For the text-containing cell, return its midpoint in [X, Y] coordinate format. 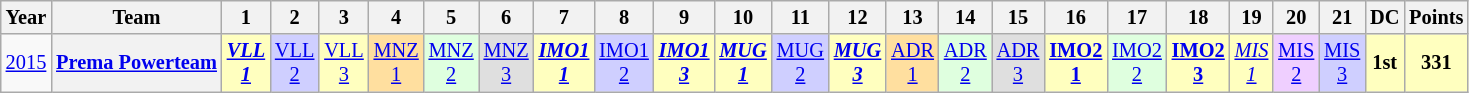
MNZ1 [396, 63]
MIS2 [1296, 63]
331 [1436, 63]
16 [1076, 17]
Points [1436, 17]
17 [1137, 17]
11 [800, 17]
MNZ2 [452, 63]
13 [912, 17]
VLL2 [294, 63]
3 [344, 17]
4 [396, 17]
12 [858, 17]
21 [1342, 17]
IMO21 [1076, 63]
Prema Powerteam [136, 63]
DC [1384, 17]
2 [294, 17]
20 [1296, 17]
6 [506, 17]
19 [1252, 17]
IMO23 [1198, 63]
MIS3 [1342, 63]
IMO22 [1137, 63]
ADR1 [912, 63]
IMO12 [624, 63]
IMO13 [684, 63]
9 [684, 17]
MUG3 [858, 63]
5 [452, 17]
10 [742, 17]
VLL3 [344, 63]
Team [136, 17]
MIS1 [1252, 63]
MNZ3 [506, 63]
VLL1 [246, 63]
IMO11 [564, 63]
15 [1018, 17]
18 [1198, 17]
14 [966, 17]
Year [26, 17]
8 [624, 17]
MUG2 [800, 63]
2015 [26, 63]
1 [246, 17]
MUG1 [742, 63]
ADR2 [966, 63]
1st [1384, 63]
7 [564, 17]
ADR3 [1018, 63]
